Pinpoint the cell where the given text exists, returning its [x, y] midpoint coordinate. 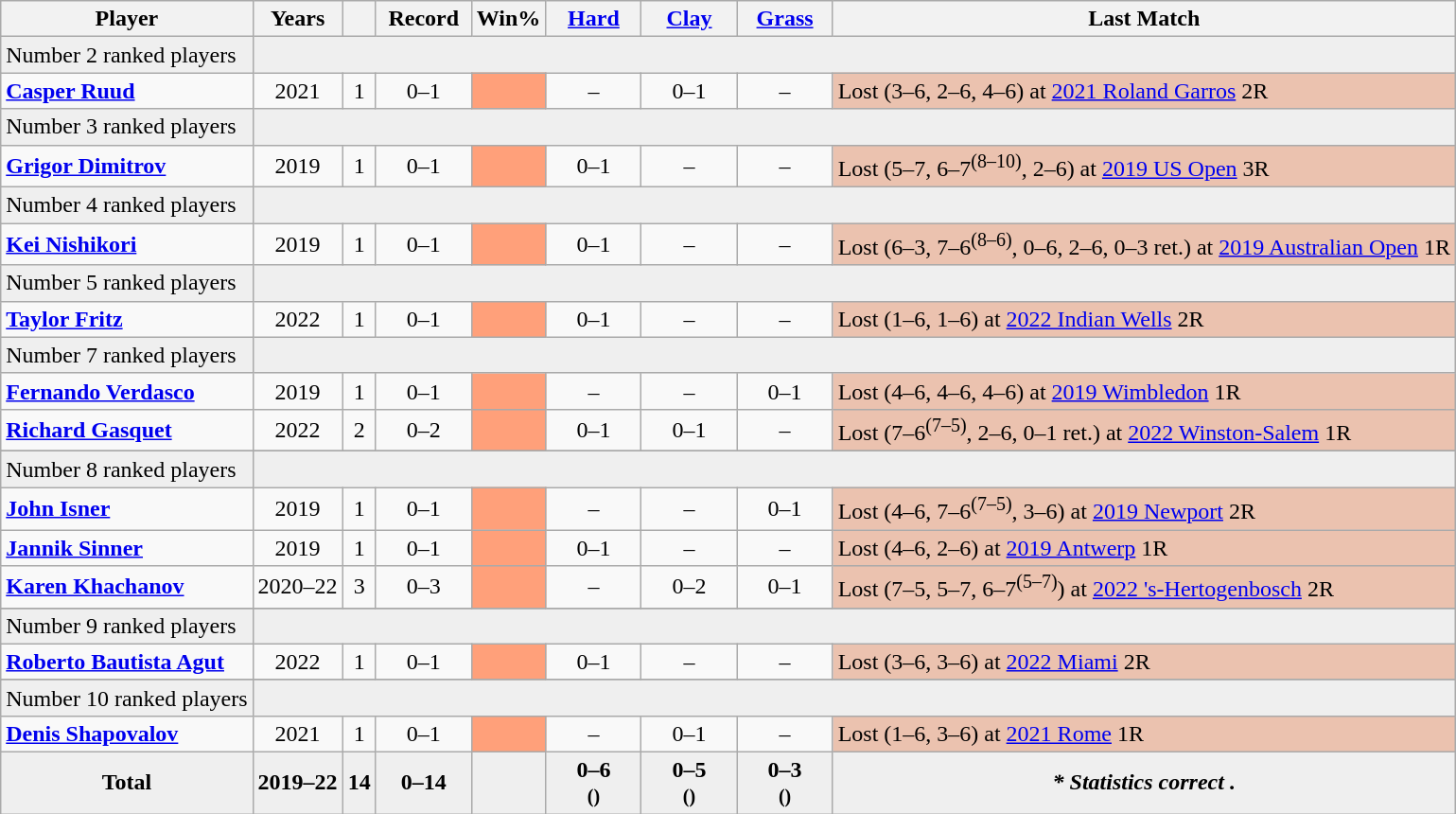
3 [360, 587]
Karen Khachanov [127, 587]
Lost (6–3, 7–6(8–6), 0–6, 2–6, 0–3 ret.) at 2019 Australian Open 1R [1144, 244]
* Statistics correct . [1144, 782]
John Isner [127, 509]
Lost (7–6(7–5), 2–6, 0–1 ret.) at 2022 Winston-Salem 1R [1144, 430]
Lost (1–6, 1–6) at 2022 Indian Wells 2R [1144, 319]
Lost (4–6, 2–6) at 2019 Antwerp 1R [1144, 548]
Taylor Fritz [127, 319]
2 [360, 430]
0–14 [424, 782]
Total [127, 782]
Lost (4–6, 4–6, 4–6) at 2019 Wimbledon 1R [1144, 391]
Grigor Dimitrov [127, 167]
2020–22 [297, 587]
Denis Shapovalov [127, 734]
Lost (3–6, 2–6, 4–6) at 2021 Roland Garros 2R [1144, 91]
14 [360, 782]
Number 2 ranked players [127, 55]
Win% [509, 19]
Lost (4–6, 7–6(7–5), 3–6) at 2019 Newport 2R [1144, 509]
Number 10 ranked players [127, 698]
Casper Ruud [127, 91]
Lost (3–6, 3–6) at 2022 Miami 2R [1144, 662]
Number 8 ranked players [127, 469]
Years [297, 19]
Number 3 ranked players [127, 127]
0–3 [424, 587]
Hard [594, 19]
Grass [785, 19]
Number 9 ranked players [127, 626]
2019–22 [297, 782]
0–3 () [785, 782]
Clay [689, 19]
Jannik Sinner [127, 548]
Lost (5–7, 6–7(8–10), 2–6) at 2019 US Open 3R [1144, 167]
0–5 () [689, 782]
Number 4 ranked players [127, 205]
Number 5 ranked players [127, 283]
Number 7 ranked players [127, 355]
Richard Gasquet [127, 430]
Player [127, 19]
0–6 () [594, 782]
Kei Nishikori [127, 244]
Lost (7–5, 5–7, 6–7(5–7)) at 2022 's-Hertogenbosch 2R [1144, 587]
Record [424, 19]
Roberto Bautista Agut [127, 662]
Fernando Verdasco [127, 391]
Lost (1–6, 3–6) at 2021 Rome 1R [1144, 734]
Last Match [1144, 19]
